For the text-containing cell, return its midpoint in [x, y] coordinate format. 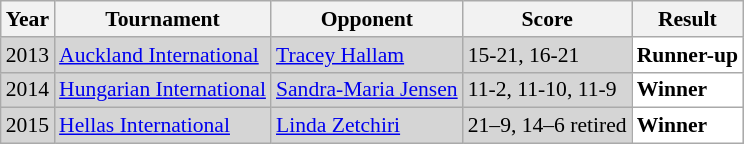
2013 [28, 55]
Sandra-Maria Jensen [367, 90]
Year [28, 19]
Score [548, 19]
2015 [28, 126]
Tracey Hallam [367, 55]
Hungarian International [162, 90]
21–9, 14–6 retired [548, 126]
11-2, 11-10, 11-9 [548, 90]
Linda Zetchiri [367, 126]
2014 [28, 90]
Result [688, 19]
Runner-up [688, 55]
Auckland International [162, 55]
Tournament [162, 19]
Hellas International [162, 126]
Opponent [367, 19]
15-21, 16-21 [548, 55]
